Locate the cell with the specified text and output its [x, y] center coordinate. 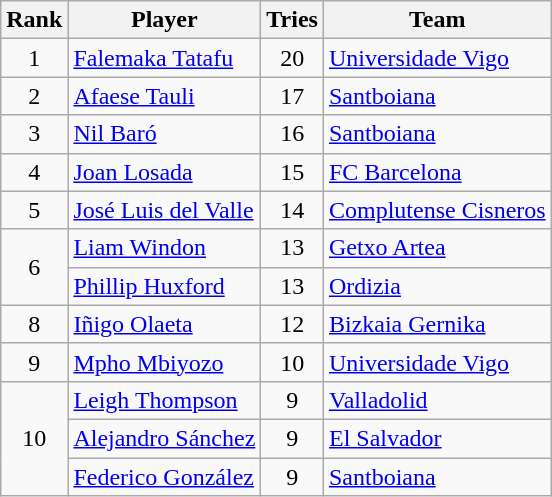
Tries [292, 20]
Team [437, 20]
FC Barcelona [437, 172]
El Salvador [437, 438]
Joan Losada [164, 172]
Afaese Tauli [164, 96]
5 [34, 210]
Phillip Huxford [164, 286]
14 [292, 210]
17 [292, 96]
15 [292, 172]
6 [34, 267]
20 [292, 58]
2 [34, 96]
Ordizia [437, 286]
3 [34, 134]
Nil Baró [164, 134]
12 [292, 324]
Player [164, 20]
Falemaka Tatafu [164, 58]
Getxo Artea [437, 248]
Leigh Thompson [164, 400]
16 [292, 134]
Rank [34, 20]
Alejandro Sánchez [164, 438]
Mpho Mbiyozo [164, 362]
4 [34, 172]
José Luis del Valle [164, 210]
Federico González [164, 477]
8 [34, 324]
1 [34, 58]
Valladolid [437, 400]
Complutense Cisneros [437, 210]
Bizkaia Gernika [437, 324]
Iñigo Olaeta [164, 324]
Liam Windon [164, 248]
